Determine the (X, Y) coordinate at the center of the cell enclosing the given text.  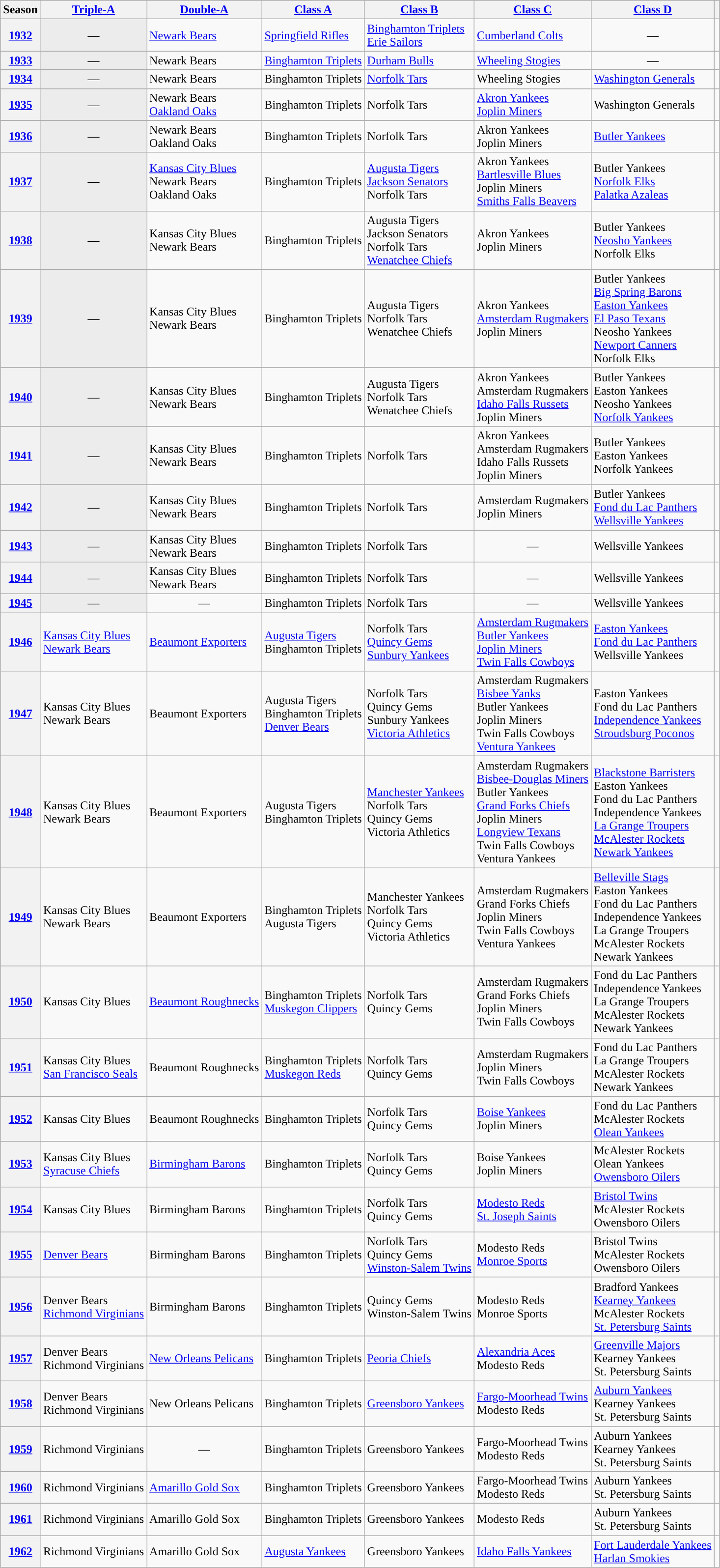
1948 (21, 812)
Amsterdam RugmakersBisbee YanksButler YankeesJoplin MinersTwin Falls CowboysVentura Yankees (532, 713)
Norfolk TarsQuincy GemsSunbury YankeesVictoria Athletics (419, 713)
Norfolk TarsQuincy GemsWinston-Salem Twins (419, 1254)
Class B (419, 10)
Binghamton TripletsMuskegon Reds (313, 1067)
Amsterdam RugmakersJoplin Miners (532, 507)
Augusta TigersBinghamton TripletsDenver Bears (313, 713)
Butler YankeesNorfolk ElksPalatka Azaleas (653, 182)
Modesto Reds (532, 1519)
1958 (21, 1403)
1951 (21, 1067)
1952 (21, 1119)
Belleville StagsEaston YankeesFond du Lac PanthersIndependence YankeesLa Grange TroupersMcAlester RocketsNewark Yankees (653, 917)
Bradford YankeesKearney YankeesMcAlester RocketsSt. Petersburg Saints (653, 1306)
Kansas City BluesSyracuse Chiefs (93, 1164)
Idaho Falls Yankees (532, 1552)
Class A (313, 10)
1960 (21, 1488)
Class D (653, 10)
1959 (21, 1449)
1950 (21, 1002)
Akron YankeesAmsterdam RugmakersJoplin Miners (532, 318)
Augusta Yankees (313, 1552)
1938 (21, 240)
Triple-A (93, 10)
Kansas City BluesSan Francisco Seals (93, 1067)
Class C (532, 10)
1943 (21, 545)
1937 (21, 182)
Augusta TigersJackson SenatorsNorfolk Tars (419, 182)
Augusta TigersJackson SenatorsNorfolk TarsWenatchee Chiefs (419, 240)
Fond du Lac PanthersLa Grange TroupersMcAlester RocketsNewark Yankees (653, 1067)
Blackstone BarristersEaston YankeesFond du Lac PanthersIndependence YankeesLa Grange TroupersMcAlester RocketsNewark Yankees (653, 812)
1954 (21, 1209)
Easton YankeesFond du Lac PanthersWellsville Yankees (653, 642)
Springfield Rifles (313, 35)
1944 (21, 578)
1939 (21, 318)
1940 (21, 397)
Amsterdam RugmakersBisbee-Douglas MinersButler YankeesGrand Forks ChiefsJoplin MinersLongview TexansTwin Falls CowboysVentura Yankees (532, 812)
1956 (21, 1306)
1941 (21, 455)
Modesto RedsSt. Joseph Saints (532, 1209)
1942 (21, 507)
Durham Bulls (419, 60)
Fond du Lac PanthersIndependence YankeesLa Grange TroupersMcAlester RocketsNewark Yankees (653, 1002)
Alexandria AcesModesto Reds (532, 1358)
1935 (21, 104)
Binghamton TripletsAugusta Tigers (313, 917)
1955 (21, 1254)
Season (21, 10)
1953 (21, 1164)
1945 (21, 603)
Fond du Lac PanthersMcAlester RocketsOlean Yankees (653, 1119)
1936 (21, 137)
Quincy GemsWinston-Salem Twins (419, 1306)
1957 (21, 1358)
Amsterdam RugmakersJoplin MinersTwin Falls Cowboys (532, 1067)
1947 (21, 713)
Binghamton TripletsMuskegon Clippers (313, 1002)
Double-A (204, 10)
Norfolk TarsQuincy GemsSunbury Yankees (419, 642)
1962 (21, 1552)
Peoria Chiefs (419, 1358)
1932 (21, 35)
1933 (21, 60)
Butler Yankees (653, 137)
Greenville MajorsKearney YankeesSt. Petersburg Saints (653, 1358)
Denver Bears (93, 1254)
Butler YankeesEaston YankeesNorfolk Yankees (653, 455)
1961 (21, 1519)
1946 (21, 642)
Amsterdam RugmakersGrand Forks ChiefsJoplin MinersTwin Falls Cowboys (532, 1002)
Akron YankeesBartlesville BluesJoplin MinersSmiths Falls Beavers (532, 182)
1949 (21, 917)
Binghamton TripletsErie Sailors (419, 35)
1934 (21, 79)
Butler YankeesNeosho YankeesNorfolk Elks (653, 240)
Amsterdam RugmakersGrand Forks ChiefsJoplin MinersTwin Falls CowboysVentura Yankees (532, 917)
Fort Lauderdale YankeesHarlan Smokies (653, 1552)
Amsterdam RugmakersButler YankeesJoplin MinersTwin Falls Cowboys (532, 642)
Easton YankeesFond du Lac PanthersIndependence YankeesStroudsburg Poconos (653, 713)
Cumberland Colts (532, 35)
McAlester RocketsOlean YankeesOwensboro Oilers (653, 1164)
Butler YankeesBig Spring BaronsEaston YankeesEl Paso TexansNeosho YankeesNewport CannersNorfolk Elks (653, 318)
Butler YankeesEaston YankeesNeosho YankeesNorfolk Yankees (653, 397)
Kansas City BluesNewark BearsOakland Oaks (204, 182)
Butler YankeesFond du Lac PanthersWellsville Yankees (653, 507)
